Return the (X, Y) coordinate for the center point of the cell that contains the specified text.  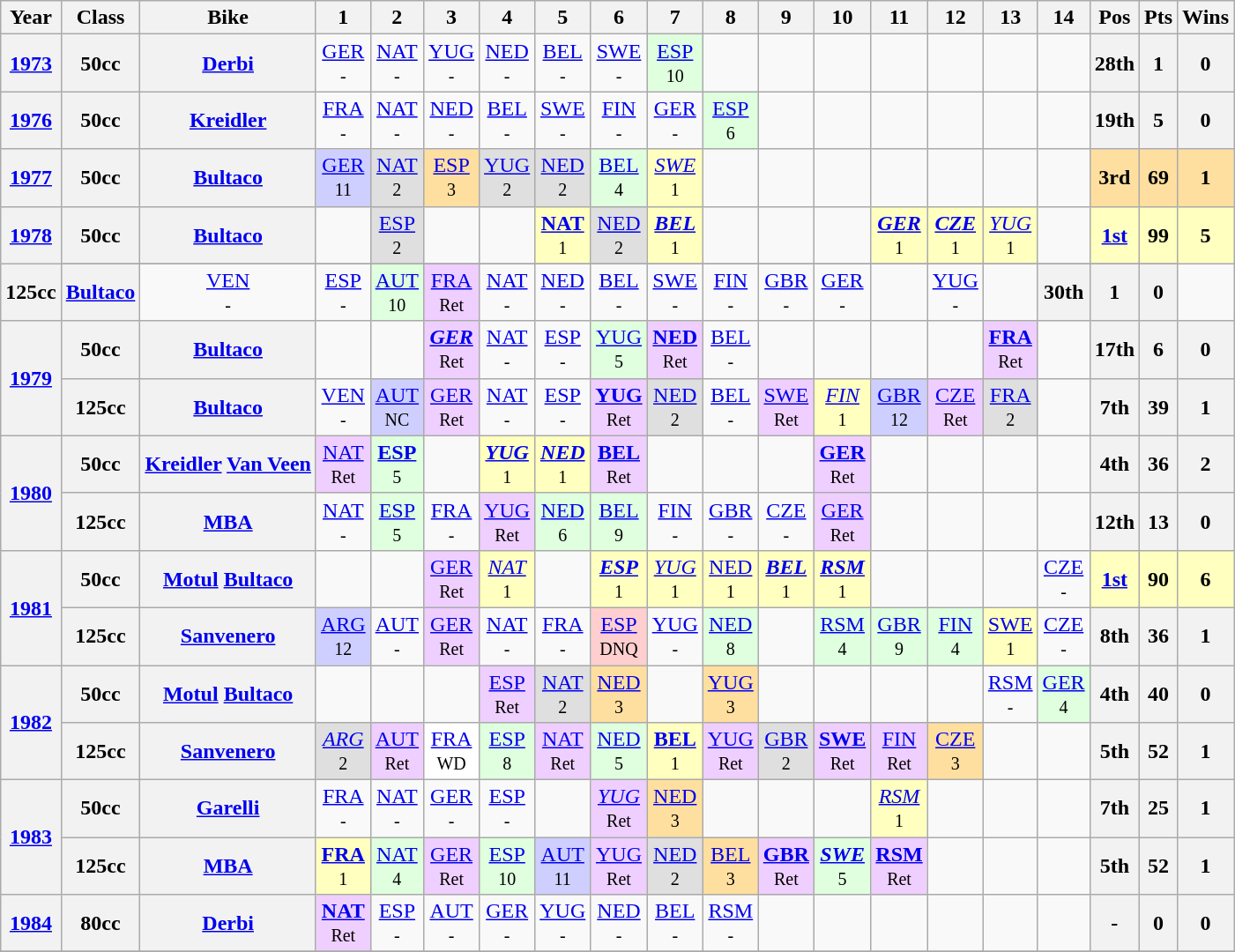
CZE1 (956, 234)
7 (675, 18)
10 (842, 18)
GER1 (899, 234)
YUG3 (730, 693)
90 (1158, 578)
12th (1114, 522)
GER11 (343, 178)
Kreidler Van Veen (228, 464)
FIN4 (956, 636)
AUT11 (562, 866)
4 (508, 18)
FIN1 (842, 407)
25 (1158, 809)
ESP2 (397, 234)
ESPRet (508, 693)
CZERet (956, 407)
Bike (228, 18)
GBR9 (899, 636)
BEL4 (619, 178)
1982 (31, 722)
FRA1 (343, 866)
8th (1114, 636)
99 (1158, 234)
14 (1063, 18)
NED6 (562, 522)
1976 (31, 120)
NAT4 (397, 866)
YUG2 (508, 178)
Year (31, 18)
ARG2 (343, 751)
8 (730, 18)
3 (451, 18)
17th (1114, 349)
AUTRet (397, 751)
RSM4 (842, 636)
30th (1063, 293)
1980 (31, 493)
19th (1114, 120)
1981 (31, 607)
ESP1 (619, 578)
ARG12 (343, 636)
FRAWD (451, 751)
RSMRet (899, 866)
NED5 (619, 751)
Class (100, 18)
9 (786, 18)
GBR12 (899, 407)
AUT10 (397, 293)
1977 (31, 178)
Garelli (228, 809)
FRA2 (1010, 407)
1978 (31, 234)
Pos (1114, 18)
YUG5 (619, 349)
12 (956, 18)
1973 (31, 63)
- (1114, 924)
BEL3 (730, 866)
BEL9 (619, 522)
69 (1158, 178)
ESPDNQ (619, 636)
CZE3 (956, 751)
ESP8 (508, 751)
11 (899, 18)
Kreidler (228, 120)
80cc (100, 924)
FINRet (899, 751)
40 (1158, 693)
ESP6 (730, 120)
1983 (31, 837)
Wins (1206, 18)
NEDRet (675, 349)
GBRRet (786, 866)
3rd (1114, 178)
NED8 (730, 636)
Pts (1158, 18)
GER4 (1063, 693)
39 (1158, 407)
1979 (31, 378)
SWE5 (842, 866)
AUTNC (397, 407)
ESP3 (451, 178)
GBR2 (786, 751)
1984 (31, 924)
BELRet (619, 464)
28th (1114, 63)
